Return (X, Y) of the center of cell containing provided text 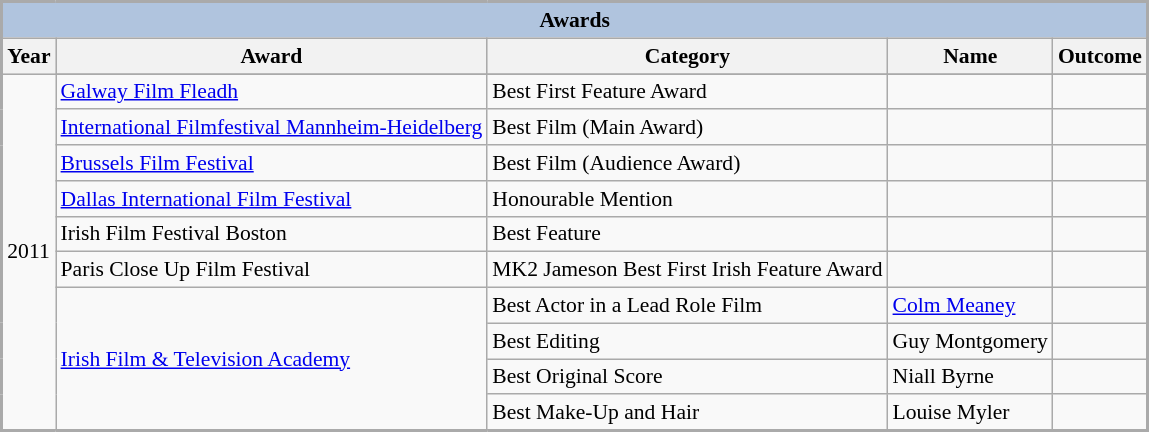
Year (29, 56)
Awards (575, 20)
Niall Byrne (970, 377)
Award (272, 56)
Outcome (1100, 56)
Irish Film Festival Boston (272, 234)
Best Film (Audience Award) (687, 163)
Brussels Film Festival (272, 163)
International Filmfestival Mannheim-Heidelberg (272, 128)
Best Editing (687, 341)
Guy Montgomery (970, 341)
Best First Feature Award (687, 92)
Name (970, 56)
2011 (29, 252)
Best Make-Up and Hair (687, 413)
Best Actor in a Lead Role Film (687, 306)
Category (687, 56)
Louise Myler (970, 413)
Irish Film & Television Academy (272, 359)
Galway Film Fleadh (272, 92)
Colm Meaney (970, 306)
Dallas International Film Festival (272, 199)
Best Film (Main Award) (687, 128)
Honourable Mention (687, 199)
Paris Close Up Film Festival (272, 270)
MK2 Jameson Best First Irish Feature Award (687, 270)
Best Original Score (687, 377)
Best Feature (687, 234)
